Capture the cell that displays the provided text and extract its (x, y) central coordinate. 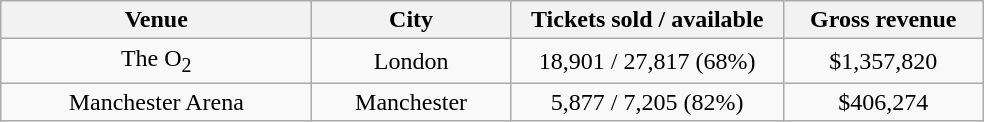
$1,357,820 (884, 61)
$406,274 (884, 102)
Venue (156, 20)
Manchester Arena (156, 102)
Gross revenue (884, 20)
Manchester (412, 102)
Tickets sold / available (647, 20)
The O2 (156, 61)
18,901 / 27,817 (68%) (647, 61)
City (412, 20)
5,877 / 7,205 (82%) (647, 102)
London (412, 61)
